Find where the given text appears and provide that cell's center as (X, Y) coordinate. 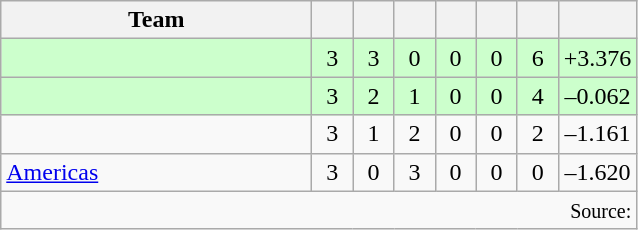
Team (156, 20)
+3.376 (598, 58)
6 (538, 58)
4 (538, 96)
Source: (319, 210)
–1.161 (598, 134)
Americas (156, 172)
–0.062 (598, 96)
–1.620 (598, 172)
